Identify which cell holds the provided text, then report its (x, y) central coordinate. 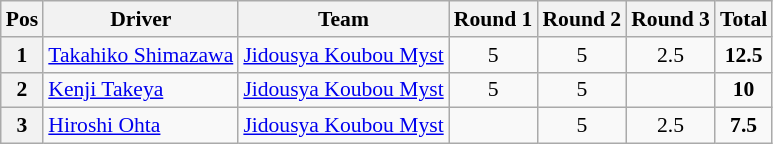
12.5 (744, 55)
2 (22, 90)
Pos (22, 19)
7.5 (744, 126)
3 (22, 126)
Kenji Takeya (140, 90)
1 (22, 55)
Total (744, 19)
Hiroshi Ohta (140, 126)
Takahiko Shimazawa (140, 55)
Round 2 (582, 19)
Driver (140, 19)
Team (343, 19)
Round 1 (494, 19)
10 (744, 90)
Round 3 (670, 19)
